Return the [x, y] coordinate for the center point of the cell that contains the specified text.  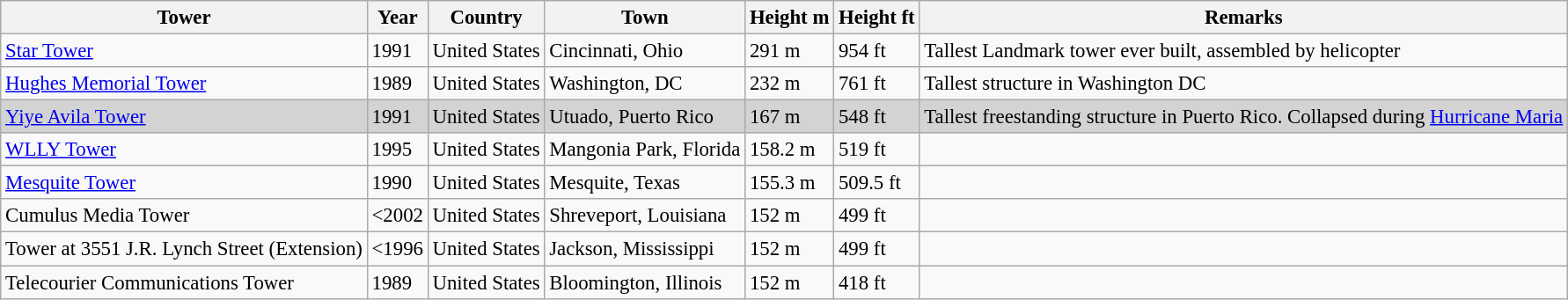
Tallest structure in Washington DC [1244, 84]
509.5 ft [876, 183]
761 ft [876, 84]
Washington, DC [645, 84]
Bloomington, Illinois [645, 282]
Mesquite Tower [184, 183]
Mesquite, Texas [645, 183]
167 m [790, 117]
Town [645, 18]
Star Tower [184, 51]
1995 [398, 150]
Cincinnati, Ohio [645, 51]
Jackson, Mississippi [645, 249]
Telecourier Communications Tower [184, 282]
519 ft [876, 150]
Utuado, Puerto Rico [645, 117]
158.2 m [790, 150]
Mangonia Park, Florida [645, 150]
Year [398, 18]
Tower at 3551 J.R. Lynch Street (Extension) [184, 249]
Height m [790, 18]
291 m [790, 51]
155.3 m [790, 183]
Yiye Avila Tower [184, 117]
1990 [398, 183]
<2002 [398, 216]
Hughes Memorial Tower [184, 84]
Tower [184, 18]
232 m [790, 84]
Country [486, 18]
Tallest Landmark tower ever built, assembled by helicopter [1244, 51]
Shreveport, Louisiana [645, 216]
548 ft [876, 117]
<1996 [398, 249]
Remarks [1244, 18]
418 ft [876, 282]
954 ft [876, 51]
Cumulus Media Tower [184, 216]
WLLY Tower [184, 150]
Tallest freestanding structure in Puerto Rico. Collapsed during Hurricane Maria [1244, 117]
Height ft [876, 18]
